Pinpoint the cell where the given text exists, returning its (x, y) midpoint coordinate. 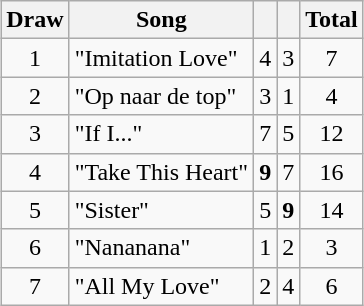
Total (332, 20)
14 (332, 210)
"Nananana" (161, 248)
"All My Love" (161, 286)
Draw (35, 20)
Song (161, 20)
16 (332, 172)
"Sister" (161, 210)
"Op naar de top" (161, 96)
"If I..." (161, 134)
12 (332, 134)
"Imitation Love" (161, 58)
"Take This Heart" (161, 172)
